Search for the cell housing the specified text and yield its [X, Y] center coordinate. 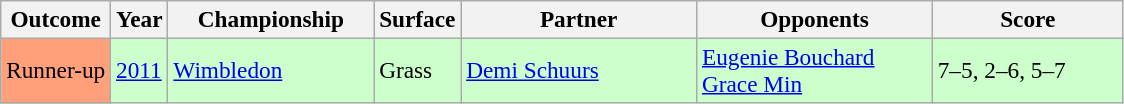
Wimbledon [271, 70]
Opponents [815, 19]
Score [1028, 19]
Championship [271, 19]
Outcome [56, 19]
Surface [418, 19]
Grass [418, 70]
Runner-up [56, 70]
Year [140, 19]
Eugenie Bouchard Grace Min [815, 70]
Demi Schuurs [579, 70]
2011 [140, 70]
Partner [579, 19]
7–5, 2–6, 5–7 [1028, 70]
